Output the [x, y] coordinate of the center of the cell containing the given text.  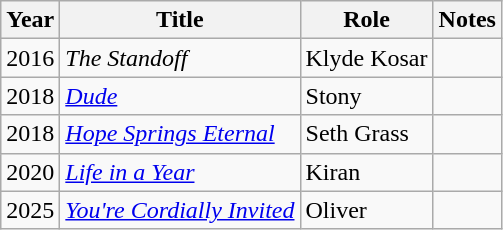
Seth Grass [366, 134]
Title [180, 20]
2025 [30, 210]
Dude [180, 96]
Role [366, 20]
Stony [366, 96]
Life in a Year [180, 172]
Hope Springs Eternal [180, 134]
The Standoff [180, 58]
You're Cordially Invited [180, 210]
Year [30, 20]
Klyde Kosar [366, 58]
Kiran [366, 172]
2020 [30, 172]
Notes [467, 20]
2016 [30, 58]
Oliver [366, 210]
